Detect which cell encompasses the target text, then output its [X, Y] center coordinate. 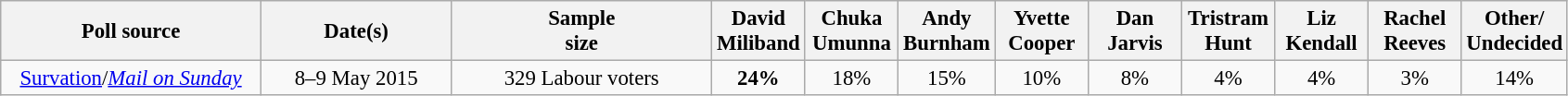
LizKendall [1322, 31]
15% [947, 78]
24% [759, 78]
329 Labour voters [582, 78]
AndyBurnham [947, 31]
Poll source [132, 31]
TristramHunt [1228, 31]
RachelReeves [1415, 31]
ChukaUmunna [851, 31]
10% [1042, 78]
8–9 May 2015 [356, 78]
Date(s) [356, 31]
DavidMiliband [759, 31]
YvetteCooper [1042, 31]
Sample size [582, 31]
14% [1514, 78]
18% [851, 78]
DanJarvis [1135, 31]
Survation/Mail on Sunday [132, 78]
Other/Undecided [1514, 31]
8% [1135, 78]
3% [1415, 78]
